Locate the cell with the specified text and output its (x, y) center coordinate. 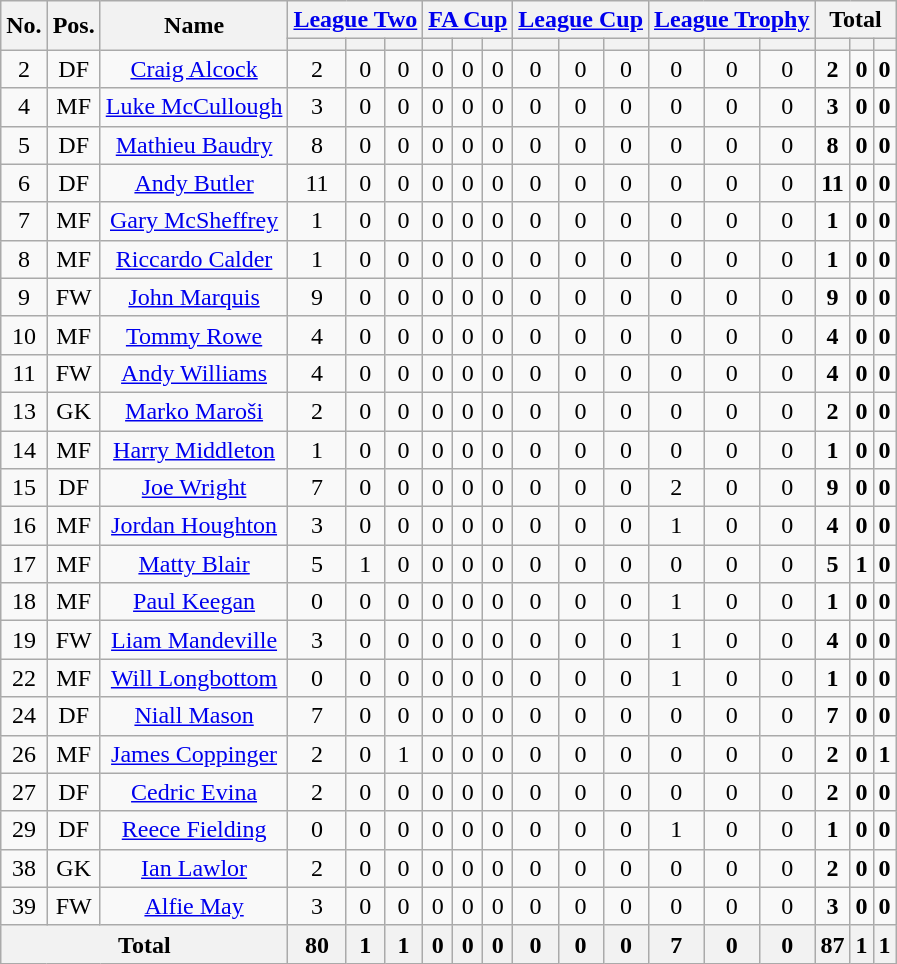
13 (24, 411)
League Cup (581, 20)
John Marquis (194, 297)
Name (194, 26)
Gary McSheffrey (194, 221)
22 (24, 678)
Andy Williams (194, 373)
Will Longbottom (194, 678)
87 (832, 944)
Riccardo Calder (194, 259)
Harry Middleton (194, 449)
Liam Mandeville (194, 640)
14 (24, 449)
Matty Blair (194, 564)
FA Cup (468, 20)
Reece Fielding (194, 830)
Jordan Houghton (194, 526)
29 (24, 830)
39 (24, 906)
17 (24, 564)
Cedric Evina (194, 792)
Andy Butler (194, 183)
26 (24, 754)
16 (24, 526)
10 (24, 335)
18 (24, 602)
Luke McCullough (194, 107)
24 (24, 716)
27 (24, 792)
Alfie May (194, 906)
Ian Lawlor (194, 868)
38 (24, 868)
19 (24, 640)
Paul Keegan (194, 602)
League Two (356, 20)
Pos. (74, 26)
Marko Maroši (194, 411)
James Coppinger (194, 754)
6 (24, 183)
Niall Mason (194, 716)
Tommy Rowe (194, 335)
Joe Wright (194, 488)
Craig Alcock (194, 69)
Mathieu Baudry (194, 145)
15 (24, 488)
No. (24, 26)
League Trophy (732, 20)
80 (317, 944)
